From the cell containing the given text, extract its center point as [X, Y] coordinate. 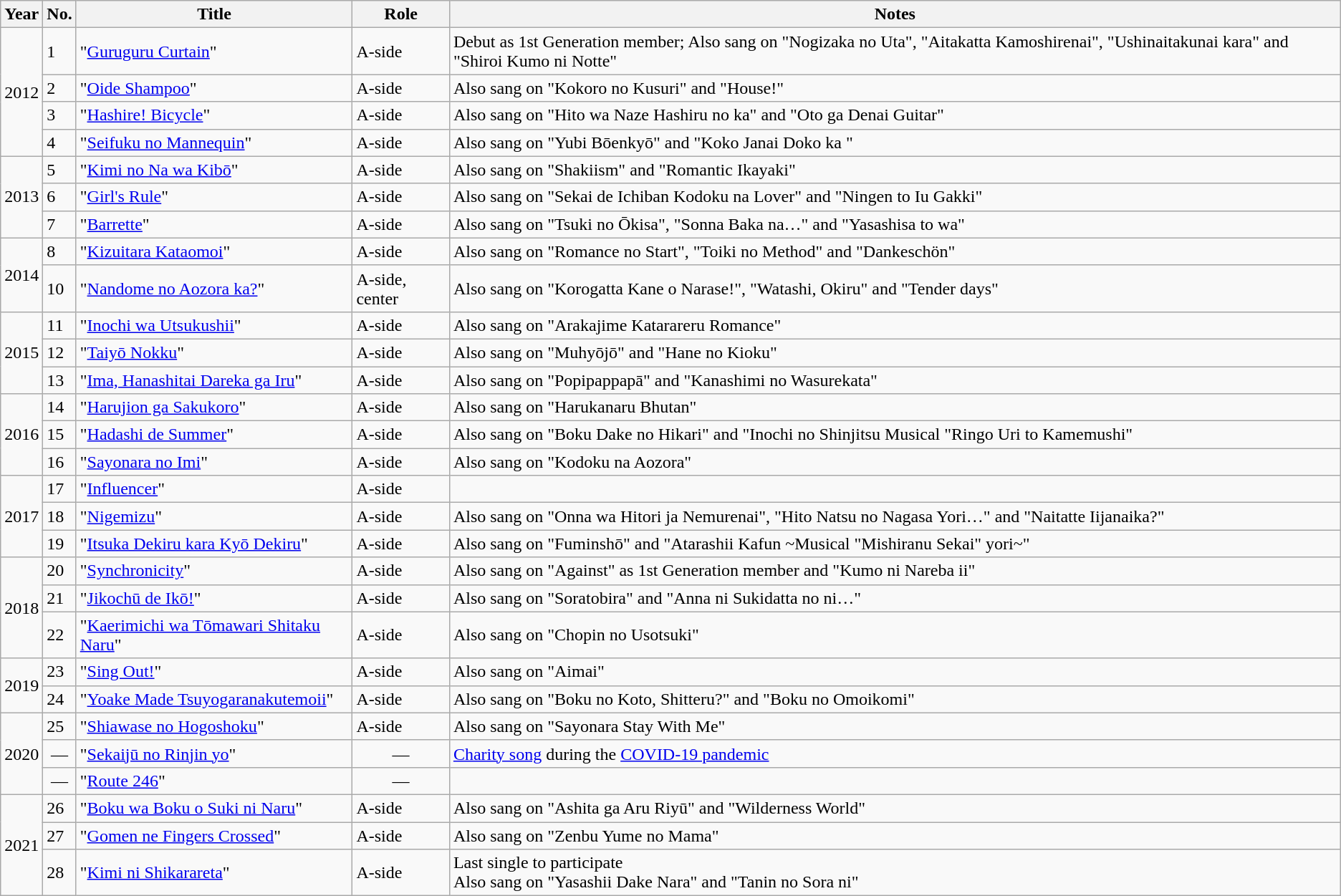
12 [59, 352]
A-side, center [401, 288]
2017 [21, 516]
22 [59, 635]
Also sang on "Soratobira" and "Anna ni Sukidatta no ni…" [895, 598]
"Sekaijū no Rinjin yo" [214, 753]
"Gomen ne Fingers Crossed" [214, 836]
"Nigemizu" [214, 516]
"Sayonara no Imi" [214, 462]
2014 [21, 275]
Also sang on "Arakajime Katarareru Romance" [895, 325]
"Route 246" [214, 781]
Also sang on "Chopin no Usotsuki" [895, 635]
23 [59, 672]
Also sang on "Kodoku na Aozora" [895, 462]
18 [59, 516]
"Guruguru Curtain" [214, 52]
Also sang on "Popipappapā" and "Kanashimi no Wasurekata" [895, 380]
"Influencer" [214, 489]
13 [59, 380]
Debut as 1st Generation member; Also sang on "Nogizaka no Uta", "Aitakatta Kamoshirenai", "Ushinaitakunai kara" and "Shiroi Kumo ni Notte" [895, 52]
21 [59, 598]
15 [59, 435]
Title [214, 14]
Also sang on "Aimai" [895, 672]
"Harujion ga Sakukoro" [214, 408]
5 [59, 170]
"Nandome no Aozora ka?" [214, 288]
"Kizuitara Kataomoi" [214, 251]
Also sang on "Yubi Bōenkyō" and "Koko Janai Doko ka " [895, 143]
1 [59, 52]
"Barrette" [214, 224]
"Kimi ni Shikarareta" [214, 872]
"Shiawase no Hogoshoku" [214, 726]
"Hadashi de Summer" [214, 435]
3 [59, 115]
"Ima, Hanashitai Dareka ga Iru" [214, 380]
"Inochi wa Utsukushii" [214, 325]
10 [59, 288]
24 [59, 699]
6 [59, 197]
"Hashire! Bicycle" [214, 115]
Role [401, 14]
2013 [21, 197]
26 [59, 808]
2015 [21, 352]
2 [59, 88]
Also sang on "Fuminshō" and "Atarashii Kafun ~Musical "Mishiranu Sekai" yori~" [895, 544]
"Synchronicity" [214, 571]
Also sang on "Sekai de Ichiban Kodoku na Lover" and "Ningen to Iu Gakki" [895, 197]
Also sang on "Against" as 1st Generation member and "Kumo ni Nareba ii" [895, 571]
Year [21, 14]
25 [59, 726]
17 [59, 489]
Last single to participateAlso sang on "Yasashii Dake Nara" and "Tanin no Sora ni" [895, 872]
Also sang on "Korogatta Kane o Narase!", "Watashi, Okiru" and "Tender days" [895, 288]
Also sang on "Boku Dake no Hikari" and "Inochi no Shinjitsu Musical "Ringo Uri to Kamemushi" [895, 435]
2021 [21, 845]
19 [59, 544]
"Sing Out!" [214, 672]
7 [59, 224]
"Oide Shampoo" [214, 88]
Also sang on "Shakiism" and "Romantic Ikayaki" [895, 170]
11 [59, 325]
Also sang on "Muhyōjō" and "Hane no Kioku" [895, 352]
Also sang on "Tsuki no Ōkisa", "Sonna Baka na…" and "Yasashisa to wa" [895, 224]
16 [59, 462]
2016 [21, 435]
Also sang on "Harukanaru Bhutan" [895, 408]
"Boku wa Boku o Suki ni Naru" [214, 808]
14 [59, 408]
Also sang on "Hito wa Naze Hashiru no ka" and "Oto ga Denai Guitar" [895, 115]
Also sang on "Zenbu Yume no Mama" [895, 836]
Also sang on "Sayonara Stay With Me" [895, 726]
28 [59, 872]
2020 [21, 753]
Also sang on "Kokoro no Kusuri" and "House!" [895, 88]
2018 [21, 607]
2019 [21, 685]
"Itsuka Dekiru kara Kyō Dekiru" [214, 544]
2012 [21, 92]
20 [59, 571]
4 [59, 143]
Also sang on "Boku no Koto, Shitteru?" and "Boku no Omoikomi" [895, 699]
Also sang on "Romance no Start", "Toiki no Method" and "Dankeschön" [895, 251]
No. [59, 14]
Charity song during the COVID-19 pandemic [895, 753]
Also sang on "Ashita ga Aru Riyū" and "Wilderness World" [895, 808]
"Seifuku no Mannequin" [214, 143]
"Kimi no Na wa Kibō" [214, 170]
27 [59, 836]
Notes [895, 14]
"Jikochū de Ikō!" [214, 598]
8 [59, 251]
"Yoake Made Tsuyogaranakutemoii" [214, 699]
"Kaerimichi wa Tōmawari Shitaku Naru" [214, 635]
Also sang on "Onna wa Hitori ja Nemurenai", "Hito Natsu no Nagasa Yori…" and "Naitatte Iijanaika?" [895, 516]
"Girl's Rule" [214, 197]
"Taiyō Nokku" [214, 352]
